Pinpoint the cell where the given text exists, returning its [x, y] midpoint coordinate. 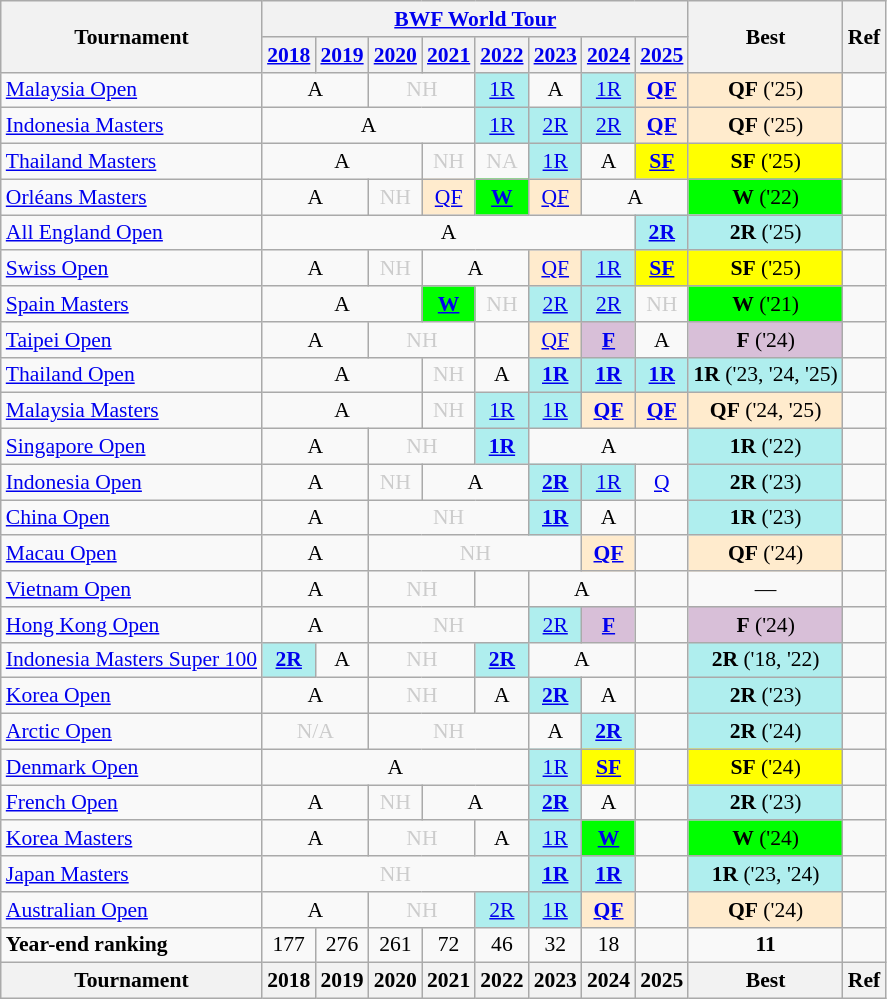
Australian Open [132, 910]
Taipei Open [132, 340]
Indonesia Masters Super 100 [132, 660]
Orléans Masters [132, 197]
NA [502, 162]
Year-end ranking [132, 945]
French Open [132, 803]
Macau Open [132, 554]
Hong Kong Open [132, 625]
W ('21) [765, 304]
— [765, 589]
2R ('18, '22) [765, 660]
1R ('23, '24) [765, 874]
276 [342, 945]
1R ('23, '24, '25) [765, 375]
Indonesia Masters [132, 126]
Japan Masters [132, 874]
Arctic Open [132, 732]
China Open [132, 518]
Swiss Open [132, 269]
Korea Masters [132, 839]
18 [608, 945]
N/A [316, 732]
Spain Masters [132, 304]
BWF World Tour [475, 19]
1R ('23) [765, 518]
Malaysia Masters [132, 411]
Thailand Open [132, 375]
72 [448, 945]
Singapore Open [132, 447]
W ('22) [765, 197]
177 [288, 945]
All England Open [132, 233]
2R ('24) [765, 732]
W ('24) [765, 839]
Q [662, 482]
46 [502, 945]
11 [765, 945]
Vietnam Open [132, 589]
Denmark Open [132, 767]
SF ('24) [765, 767]
Malaysia Open [132, 90]
261 [396, 945]
Korea Open [132, 696]
32 [556, 945]
Indonesia Open [132, 482]
Thailand Masters [132, 162]
QF ('24, '25) [765, 411]
1R ('22) [765, 447]
2R ('25) [765, 233]
